Scan for the cell matching the given text and deliver its [x, y] coordinate at center. 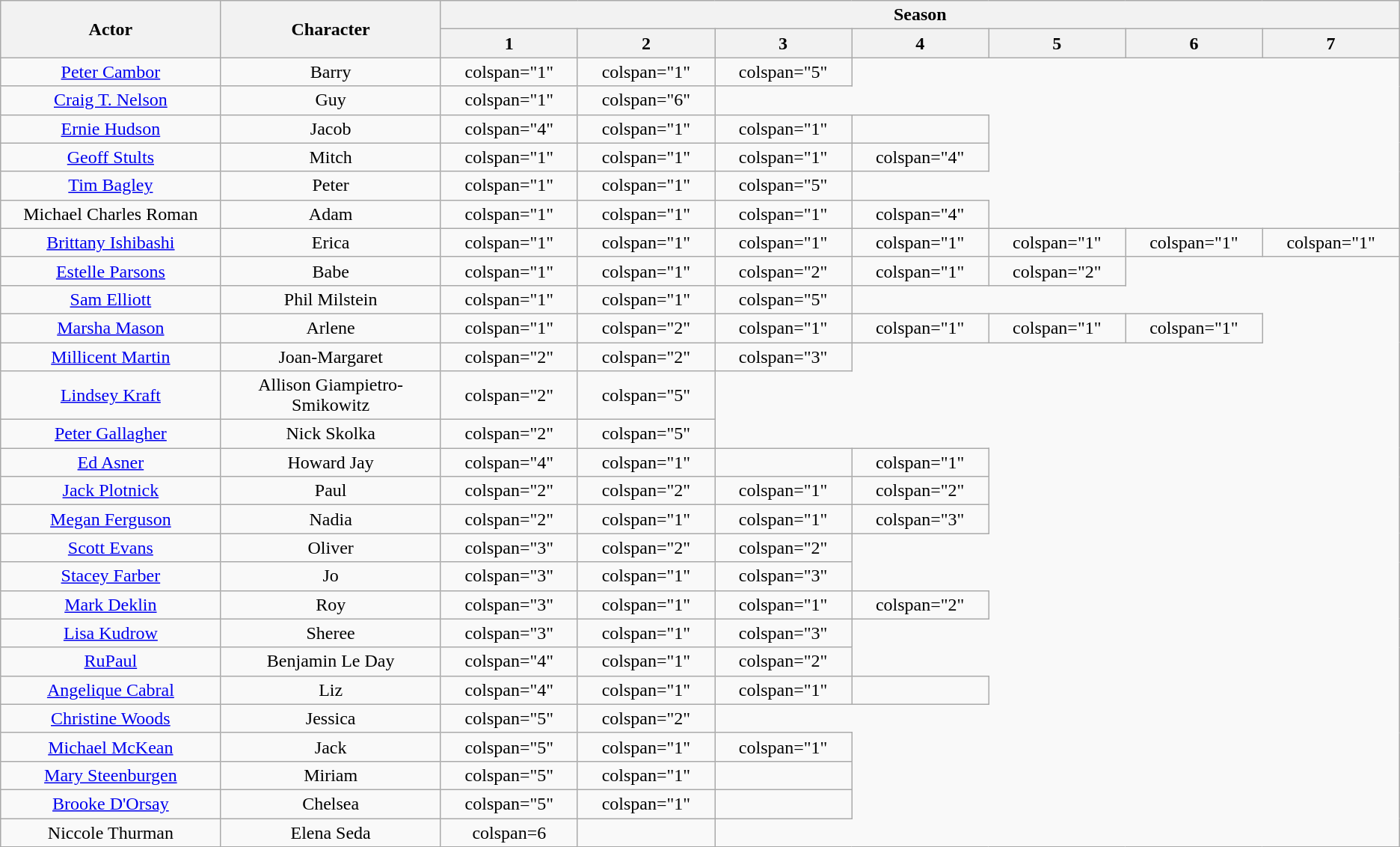
Christine Woods [111, 718]
Liz [331, 690]
Barry [331, 72]
Adam [331, 214]
Sam Elliott [111, 299]
Peter Gallagher [111, 434]
7 [1331, 43]
Oliver [331, 548]
Jessica [331, 718]
Character [331, 29]
Scott Evans [111, 548]
Howard Jay [331, 462]
Millicent Martin [111, 357]
Jack Plotnick [111, 491]
Elena Seda [331, 833]
Erica [331, 242]
Niccole Thurman [111, 833]
Michael Charles Roman [111, 214]
6 [1194, 43]
Arlene [331, 328]
Guy [331, 100]
Angelique Cabral [111, 690]
Lindsey Kraft [111, 395]
Roy [331, 605]
Lisa Kudrow [111, 633]
Geoff Stults [111, 157]
4 [920, 43]
2 [646, 43]
Benjamin Le Day [331, 661]
Ernie Hudson [111, 129]
colspan=6 [509, 833]
5 [1057, 43]
Nick Skolka [331, 434]
3 [784, 43]
Brittany Ishibashi [111, 242]
Peter Cambor [111, 72]
Jack [331, 747]
Stacey Farber [111, 576]
Jo [331, 576]
1 [509, 43]
Chelsea [331, 804]
Jacob [331, 129]
Estelle Parsons [111, 271]
Mitch [331, 157]
Ed Asner [111, 462]
Joan-Margaret [331, 357]
Mary Steenburgen [111, 775]
Nadia [331, 519]
Paul [331, 491]
Season [920, 15]
Michael McKean [111, 747]
Babe [331, 271]
Actor [111, 29]
colspan="6" [646, 100]
Allison Giampietro-Smikowitz [331, 395]
Marsha Mason [111, 328]
Craig T. Nelson [111, 100]
Mark Deklin [111, 605]
Tim Bagley [111, 186]
RuPaul [111, 661]
Phil Milstein [331, 299]
Peter [331, 186]
Miriam [331, 775]
Megan Ferguson [111, 519]
Sheree [331, 633]
Brooke D'Orsay [111, 804]
